Return (X, Y) of the center of cell containing provided text 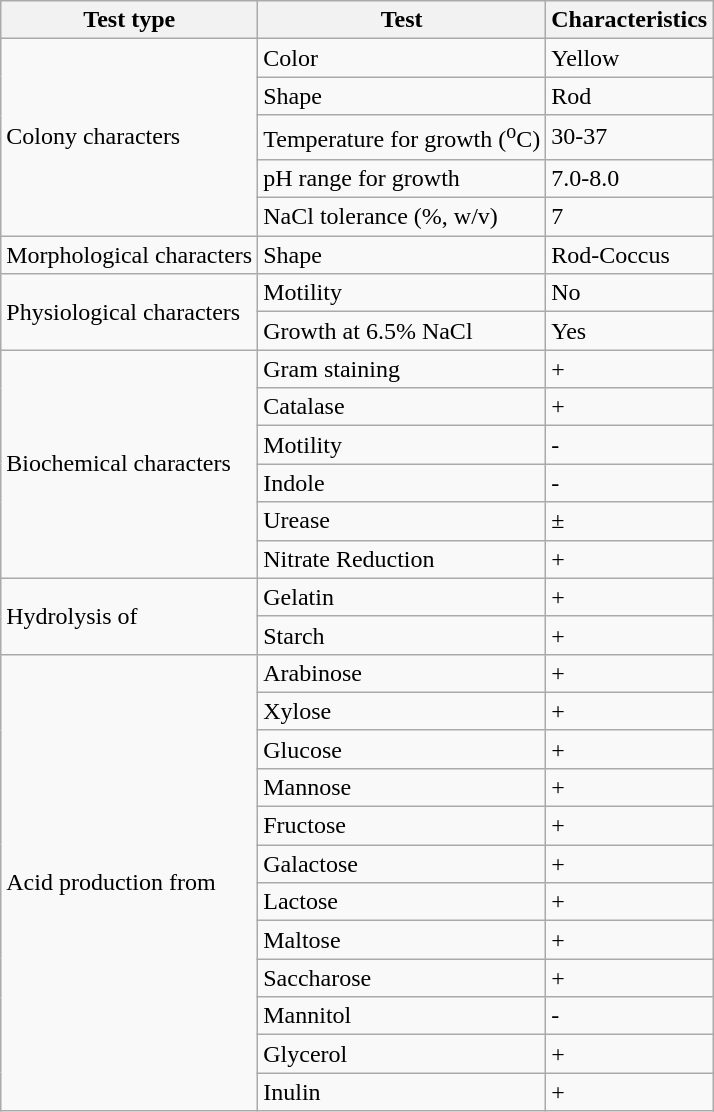
Hydrolysis of (130, 616)
Test type (130, 20)
Catalase (402, 407)
Gelatin (402, 597)
Acid production from (130, 882)
Nitrate Reduction (402, 559)
Galactose (402, 864)
Inulin (402, 1092)
7.0-8.0 (630, 178)
Characteristics (630, 20)
Growth at 6.5% NaCl (402, 331)
Colony characters (130, 138)
Saccharose (402, 978)
Urease (402, 521)
Yellow (630, 58)
Arabinose (402, 673)
No (630, 293)
Fructose (402, 826)
Maltose (402, 940)
Temperature for growth (oC) (402, 138)
Indole (402, 483)
NaCl tolerance (%, w/v) (402, 217)
Rod (630, 96)
Glycerol (402, 1054)
pH range for growth (402, 178)
Gram staining (402, 369)
Starch (402, 635)
Physiological characters (130, 312)
7 (630, 217)
Xylose (402, 711)
Rod-Coccus (630, 255)
Biochemical characters (130, 464)
Mannitol (402, 1016)
Yes (630, 331)
± (630, 521)
Lactose (402, 902)
Test (402, 20)
Mannose (402, 787)
Color (402, 58)
Morphological characters (130, 255)
Glucose (402, 749)
30-37 (630, 138)
